Return (X, Y) of the center of cell containing provided text 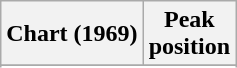
Peak position (189, 34)
Chart (1969) (72, 34)
